Search for the cell housing the specified text and yield its [x, y] center coordinate. 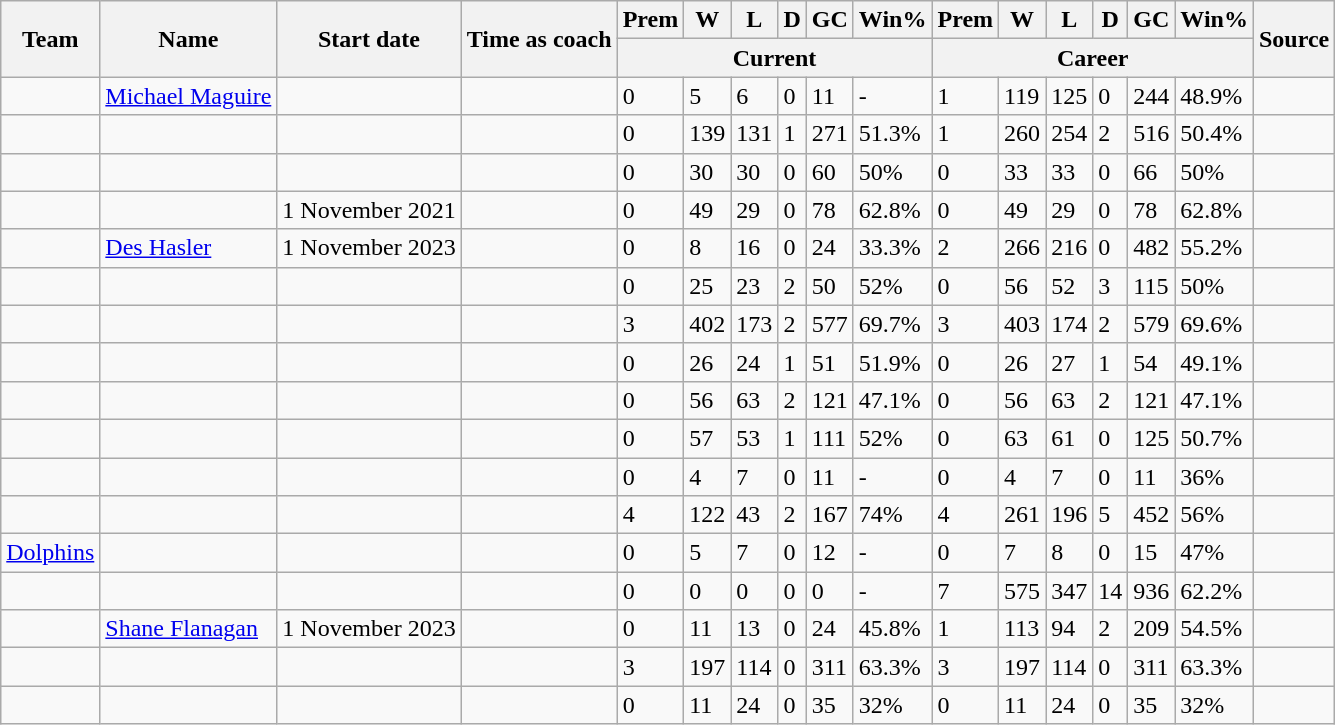
244 [1152, 96]
61 [1070, 438]
23 [754, 286]
260 [1022, 134]
52 [1070, 286]
50.7% [1214, 438]
36% [1214, 477]
51.3% [892, 134]
48.9% [1214, 96]
516 [1152, 134]
254 [1070, 134]
575 [1022, 591]
57 [708, 438]
Michael Maguire [188, 96]
452 [1152, 515]
402 [708, 324]
14 [1110, 591]
111 [830, 438]
119 [1022, 96]
51.9% [892, 362]
173 [754, 324]
94 [1070, 629]
266 [1022, 248]
66 [1152, 172]
55.2% [1214, 248]
50 [830, 286]
209 [1152, 629]
Des Hasler [188, 248]
69.6% [1214, 324]
115 [1152, 286]
16 [754, 248]
482 [1152, 248]
53 [754, 438]
577 [830, 324]
6 [754, 96]
122 [708, 515]
Time as coach [539, 39]
403 [1022, 324]
Career [1092, 58]
27 [1070, 362]
45.8% [892, 629]
167 [830, 515]
113 [1022, 629]
47% [1214, 553]
12 [830, 553]
139 [708, 134]
196 [1070, 515]
49.1% [1214, 362]
131 [754, 134]
51 [830, 362]
15 [1152, 553]
74% [892, 515]
Shane Flanagan [188, 629]
Source [1294, 39]
Current [774, 58]
33.3% [892, 248]
50.4% [1214, 134]
Start date [369, 39]
936 [1152, 591]
43 [754, 515]
60 [830, 172]
62.2% [1214, 591]
216 [1070, 248]
347 [1070, 591]
69.7% [892, 324]
1 November 2021 [369, 210]
56% [1214, 515]
261 [1022, 515]
54.5% [1214, 629]
Name [188, 39]
54 [1152, 362]
174 [1070, 324]
271 [830, 134]
13 [754, 629]
Team [50, 39]
579 [1152, 324]
Dolphins [50, 553]
25 [708, 286]
